Output the [x, y] coordinate of the center of the cell containing the given text.  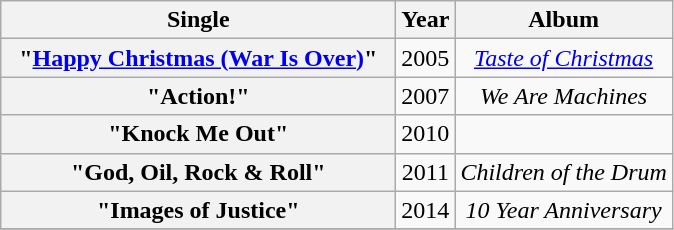
Single [198, 20]
2005 [426, 58]
Children of the Drum [564, 172]
2007 [426, 96]
10 Year Anniversary [564, 210]
"God, Oil, Rock & Roll" [198, 172]
Album [564, 20]
"Action!" [198, 96]
We Are Machines [564, 96]
"Images of Justice" [198, 210]
2014 [426, 210]
Year [426, 20]
"Happy Christmas (War Is Over)" [198, 58]
Taste of Christmas [564, 58]
"Knock Me Out" [198, 134]
2010 [426, 134]
2011 [426, 172]
